Find where the given text appears and provide that cell's center as [x, y] coordinate. 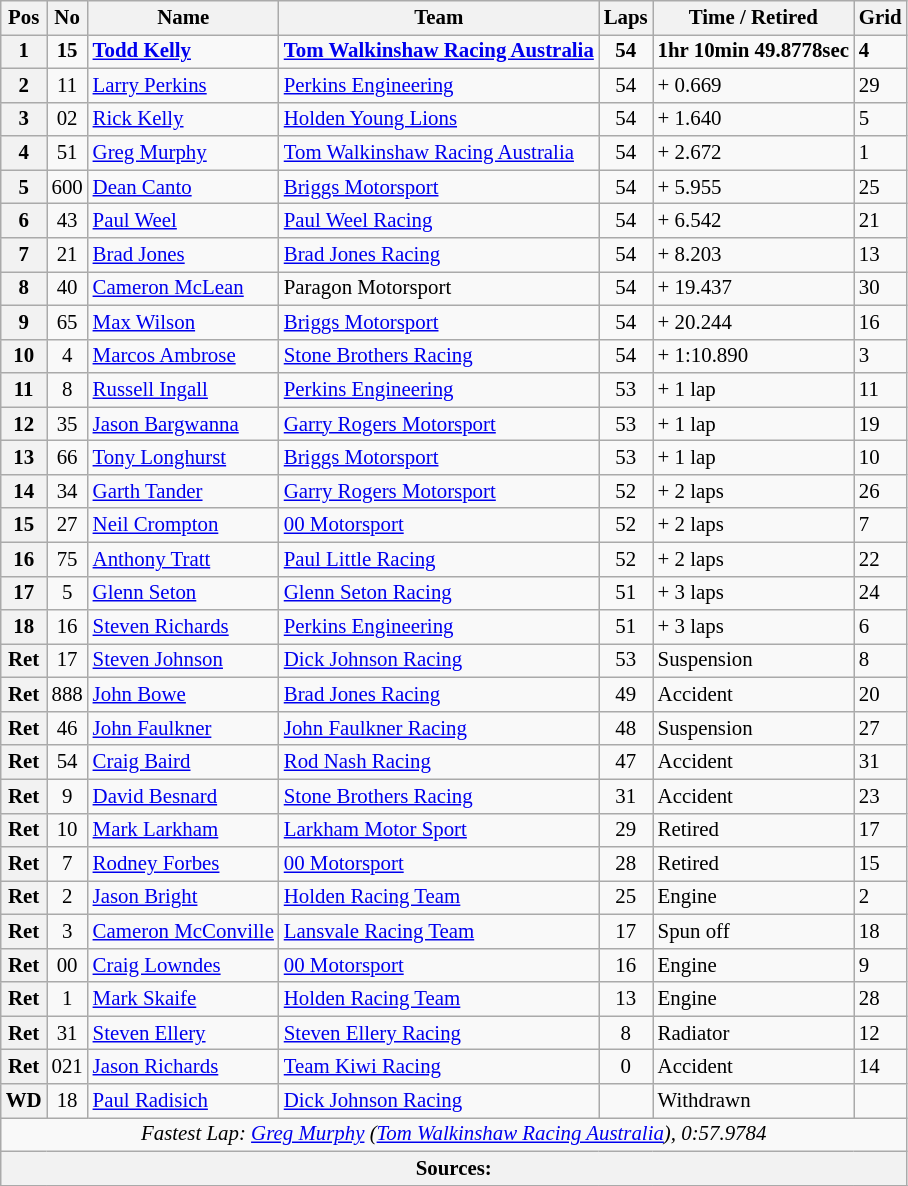
75 [68, 559]
Paul Little Racing [439, 559]
+ 20.244 [754, 322]
Rodney Forbes [184, 864]
Russell Ingall [184, 390]
Jason Bright [184, 898]
Team [439, 18]
Greg Murphy [184, 153]
021 [68, 1067]
David Besnard [184, 796]
Jason Bargwanna [184, 424]
40 [68, 288]
John Faulkner [184, 728]
Neil Crompton [184, 525]
Steven Ellery Racing [439, 1033]
No [68, 18]
Holden Young Lions [439, 119]
888 [68, 695]
+ 0.669 [754, 85]
Time / Retired [754, 18]
+ 1:10.890 [754, 356]
+ 8.203 [754, 255]
49 [626, 695]
John Faulkner Racing [439, 728]
23 [880, 796]
600 [68, 187]
WD [24, 1101]
Pos [24, 18]
Laps [626, 18]
35 [68, 424]
0 [626, 1067]
Rick Kelly [184, 119]
47 [626, 762]
Paul Radisich [184, 1101]
Paragon Motorsport [439, 288]
Larkham Motor Sport [439, 830]
Steven Ellery [184, 1033]
+ 2.672 [754, 153]
22 [880, 559]
65 [68, 322]
Cameron McConville [184, 931]
Craig Lowndes [184, 965]
Garth Tander [184, 491]
Team Kiwi Racing [439, 1067]
John Bowe [184, 695]
Larry Perkins [184, 85]
+ 5.955 [754, 187]
Name [184, 18]
+ 19.437 [754, 288]
Paul Weel [184, 221]
Anthony Tratt [184, 559]
24 [880, 593]
Rod Nash Racing [439, 762]
Spun off [754, 931]
30 [880, 288]
Craig Baird [184, 762]
66 [68, 458]
Sources: [454, 1168]
Todd Kelly [184, 51]
Tony Longhurst [184, 458]
+ 6.542 [754, 221]
19 [880, 424]
43 [68, 221]
26 [880, 491]
Fastest Lap: Greg Murphy (Tom Walkinshaw Racing Australia), 0:57.9784 [454, 1135]
Mark Larkham [184, 830]
Brad Jones [184, 255]
Radiator [754, 1033]
00 [68, 965]
Steven Richards [184, 627]
02 [68, 119]
46 [68, 728]
Dean Canto [184, 187]
48 [626, 728]
Glenn Seton Racing [439, 593]
Marcos Ambrose [184, 356]
Jason Richards [184, 1067]
Paul Weel Racing [439, 221]
34 [68, 491]
Cameron McLean [184, 288]
1hr 10min 49.8778sec [754, 51]
+ 1.640 [754, 119]
Glenn Seton [184, 593]
Withdrawn [754, 1101]
Lansvale Racing Team [439, 931]
20 [880, 695]
Steven Johnson [184, 661]
Max Wilson [184, 322]
Mark Skaife [184, 999]
Grid [880, 18]
